Return (X, Y) of the center of cell containing provided text 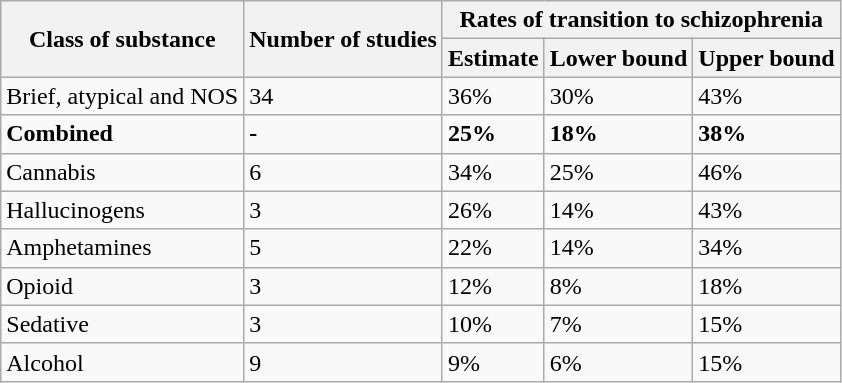
Combined (122, 134)
Estimate (493, 58)
6% (618, 362)
Amphetamines (122, 248)
7% (618, 324)
12% (493, 286)
6 (344, 172)
8% (618, 286)
30% (618, 96)
5 (344, 248)
36% (493, 96)
26% (493, 210)
9 (344, 362)
22% (493, 248)
Opioid (122, 286)
46% (766, 172)
Class of substance (122, 39)
Brief, atypical and NOS (122, 96)
10% (493, 324)
Hallucinogens (122, 210)
9% (493, 362)
Cannabis (122, 172)
Alcohol (122, 362)
Lower bound (618, 58)
- (344, 134)
Sedative (122, 324)
Rates of transition to schizophrenia (641, 20)
38% (766, 134)
34 (344, 96)
Number of studies (344, 39)
Upper bound (766, 58)
